Scan for the cell matching the given text and deliver its [X, Y] coordinate at center. 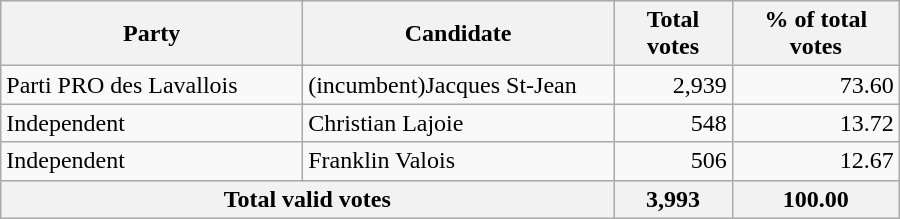
12.67 [816, 161]
3,993 [674, 199]
Total valid votes [308, 199]
548 [674, 123]
506 [674, 161]
Franklin Valois [458, 161]
2,939 [674, 85]
Total votes [674, 34]
% of total votes [816, 34]
Candidate [458, 34]
100.00 [816, 199]
(incumbent)Jacques St-Jean [458, 85]
Parti PRO des Lavallois [152, 85]
13.72 [816, 123]
73.60 [816, 85]
Christian Lajoie [458, 123]
Party [152, 34]
